Determine the [X, Y] coordinate at the center of the cell enclosing the given text.  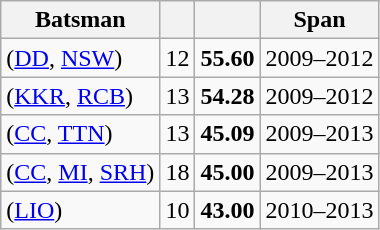
45.00 [228, 172]
2010–2013 [320, 210]
10 [178, 210]
(LIO) [80, 210]
18 [178, 172]
54.28 [228, 96]
43.00 [228, 210]
(CC, TTN) [80, 134]
12 [178, 58]
(KKR, RCB) [80, 96]
55.60 [228, 58]
Batsman [80, 20]
(CC, MI, SRH) [80, 172]
45.09 [228, 134]
(DD, NSW) [80, 58]
Span [320, 20]
